Provide the [x, y] coordinate of the cell's center where the given text is located.  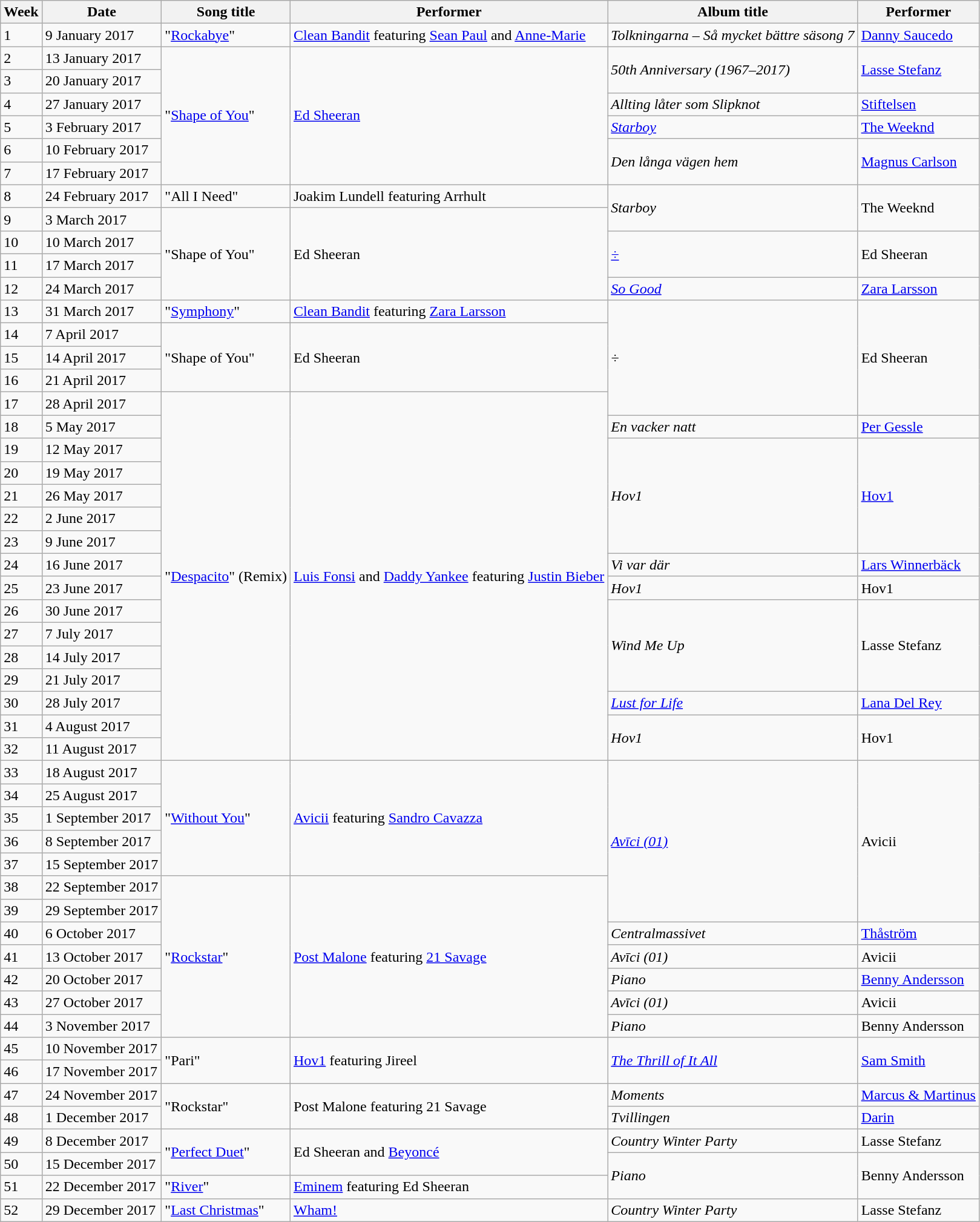
"Perfect Duet" [226, 1152]
Per Gessle [918, 427]
20 October 2017 [102, 979]
12 May 2017 [102, 450]
13 October 2017 [102, 956]
The Thrill of It All [732, 1060]
14 July 2017 [102, 657]
Clean Bandit featuring Sean Paul and Anne-Marie [449, 35]
47 [21, 1095]
32 [21, 749]
15 [21, 358]
Eminem featuring Ed Sheeran [449, 1187]
16 [21, 381]
Wind Me Up [732, 645]
21 [21, 496]
So Good [732, 289]
3 March 2017 [102, 219]
19 May 2017 [102, 473]
38 [21, 887]
2 [21, 58]
7 [21, 173]
29 December 2017 [102, 1210]
Zara Larsson [918, 289]
24 February 2017 [102, 196]
15 December 2017 [102, 1164]
21 April 2017 [102, 381]
11 August 2017 [102, 749]
5 [21, 127]
20 [21, 473]
4 August 2017 [102, 726]
3 February 2017 [102, 127]
Tvillingen [732, 1118]
24 March 2017 [102, 289]
9 [21, 219]
"Last Christmas" [226, 1210]
Magnus Carlson [918, 162]
26 May 2017 [102, 496]
Danny Saucedo [918, 35]
"Symphony" [226, 312]
6 [21, 150]
5 May 2017 [102, 427]
17 November 2017 [102, 1072]
4 [21, 104]
26 [21, 611]
31 March 2017 [102, 312]
1 December 2017 [102, 1118]
Week [21, 12]
10 February 2017 [102, 150]
14 [21, 335]
30 [21, 703]
25 August 2017 [102, 795]
"Pari" [226, 1060]
Ed Sheeran and Beyoncé [449, 1152]
19 [21, 450]
2 June 2017 [102, 519]
10 [21, 242]
3 [21, 81]
10 March 2017 [102, 242]
31 [21, 726]
16 June 2017 [102, 565]
8 [21, 196]
Marcus & Martinus [918, 1095]
13 January 2017 [102, 58]
Lana Del Rey [918, 703]
51 [21, 1187]
27 January 2017 [102, 104]
52 [21, 1210]
Clean Bandit featuring Zara Larsson [449, 312]
Wham! [449, 1210]
29 [21, 680]
24 November 2017 [102, 1095]
Thåström [918, 933]
36 [21, 841]
1 September 2017 [102, 818]
Moments [732, 1095]
13 [21, 312]
22 December 2017 [102, 1187]
Allting låter som Slipknot [732, 104]
18 August 2017 [102, 772]
7 April 2017 [102, 335]
Darin [918, 1118]
20 January 2017 [102, 81]
"All I Need" [226, 196]
46 [21, 1072]
Sam Smith [918, 1060]
18 [21, 427]
24 [21, 565]
Stiftelsen [918, 104]
Lust for Life [732, 703]
Luis Fonsi and Daddy Yankee featuring Justin Bieber [449, 576]
Avicii featuring Sandro Cavazza [449, 818]
28 [21, 657]
"Rockabye" [226, 35]
Centralmassivet [732, 933]
12 [21, 289]
50 [21, 1164]
17 [21, 404]
44 [21, 1026]
45 [21, 1049]
17 February 2017 [102, 173]
15 September 2017 [102, 864]
Lars Winnerbäck [918, 565]
11 [21, 265]
Joakim Lundell featuring Arrhult [449, 196]
25 [21, 588]
7 July 2017 [102, 634]
9 January 2017 [102, 35]
27 October 2017 [102, 1002]
Album title [732, 12]
40 [21, 933]
"Without You" [226, 818]
30 June 2017 [102, 611]
17 March 2017 [102, 265]
Hov1 featuring Jireel [449, 1060]
48 [21, 1118]
22 September 2017 [102, 887]
Date [102, 12]
6 October 2017 [102, 933]
43 [21, 1002]
29 September 2017 [102, 910]
En vacker natt [732, 427]
3 November 2017 [102, 1026]
10 November 2017 [102, 1049]
23 [21, 542]
1 [21, 35]
28 July 2017 [102, 703]
27 [21, 634]
50th Anniversary (1967–2017) [732, 70]
37 [21, 864]
8 December 2017 [102, 1141]
14 April 2017 [102, 358]
49 [21, 1141]
Vi var där [732, 565]
22 [21, 519]
39 [21, 910]
34 [21, 795]
"Despacito" (Remix) [226, 576]
42 [21, 979]
Tolkningarna – Så mycket bättre säsong 7 [732, 35]
21 July 2017 [102, 680]
Den långa vägen hem [732, 162]
23 June 2017 [102, 588]
Song title [226, 12]
33 [21, 772]
9 June 2017 [102, 542]
8 September 2017 [102, 841]
35 [21, 818]
28 April 2017 [102, 404]
41 [21, 956]
"River" [226, 1187]
